Return the (X, Y) coordinate for the center point of the cell that contains the specified text.  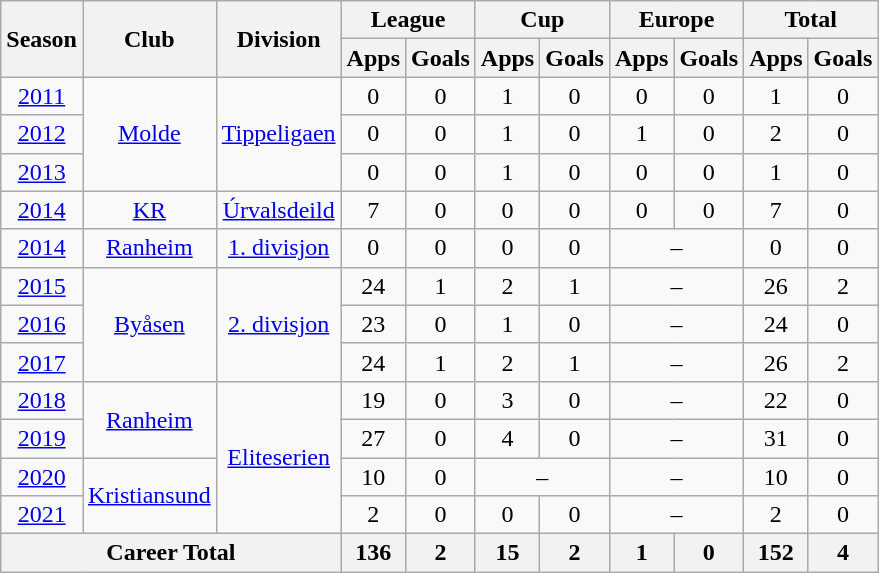
27 (373, 438)
23 (373, 324)
Molde (149, 134)
2018 (42, 400)
Division (278, 39)
Season (42, 39)
2021 (42, 515)
1. divisjon (278, 248)
2016 (42, 324)
Eliteserien (278, 457)
League (408, 20)
2015 (42, 286)
2017 (42, 362)
2011 (42, 96)
Úrvalsdeild (278, 210)
152 (776, 553)
3 (507, 400)
KR (149, 210)
Tippeligaen (278, 134)
31 (776, 438)
2020 (42, 477)
136 (373, 553)
2012 (42, 134)
15 (507, 553)
Byåsen (149, 324)
22 (776, 400)
Total (811, 20)
Career Total (171, 553)
19 (373, 400)
Club (149, 39)
2019 (42, 438)
2013 (42, 172)
Europe (676, 20)
Kristiansund (149, 496)
2. divisjon (278, 324)
Cup (542, 20)
